Search for the cell housing the specified text and yield its [X, Y] center coordinate. 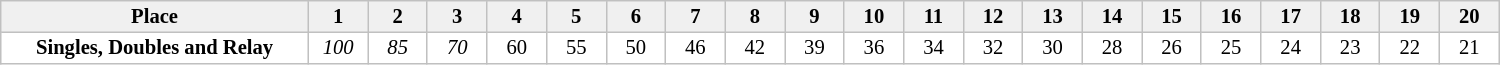
20 [1469, 16]
15 [1172, 16]
70 [457, 48]
28 [1112, 48]
23 [1350, 48]
22 [1410, 48]
19 [1410, 16]
4 [517, 16]
55 [576, 48]
5 [576, 16]
8 [755, 16]
2 [398, 16]
6 [636, 16]
17 [1291, 16]
9 [815, 16]
21 [1469, 48]
24 [1291, 48]
11 [934, 16]
39 [815, 48]
10 [874, 16]
Place [155, 16]
25 [1231, 48]
3 [457, 16]
100 [338, 48]
36 [874, 48]
42 [755, 48]
32 [993, 48]
46 [696, 48]
26 [1172, 48]
7 [696, 16]
16 [1231, 16]
12 [993, 16]
85 [398, 48]
18 [1350, 16]
Singles, Doubles and Relay [155, 48]
60 [517, 48]
1 [338, 16]
30 [1053, 48]
50 [636, 48]
14 [1112, 16]
13 [1053, 16]
34 [934, 48]
